Identify which cell holds the provided text, then report its (x, y) central coordinate. 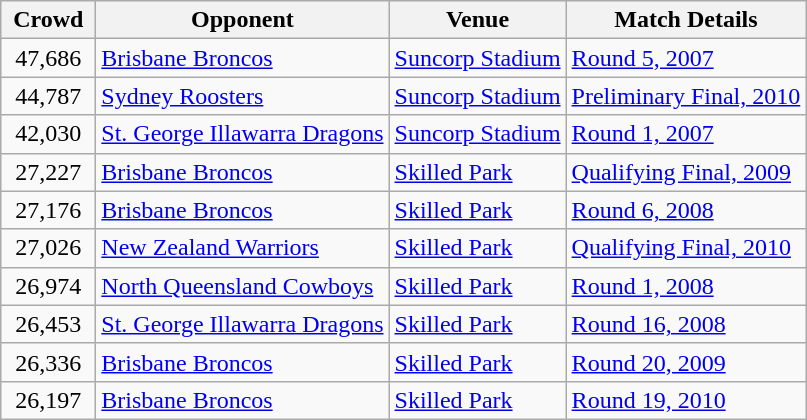
26,336 (48, 362)
Round 6, 2008 (686, 210)
Sydney Roosters (242, 96)
Round 16, 2008 (686, 324)
27,176 (48, 210)
Qualifying Final, 2009 (686, 172)
Preliminary Final, 2010 (686, 96)
North Queensland Cowboys (242, 286)
New Zealand Warriors (242, 248)
Venue (478, 20)
Qualifying Final, 2010 (686, 248)
Round 5, 2007 (686, 58)
27,227 (48, 172)
44,787 (48, 96)
47,686 (48, 58)
26,974 (48, 286)
27,026 (48, 248)
42,030 (48, 134)
26,197 (48, 400)
Round 19, 2010 (686, 400)
Round 1, 2008 (686, 286)
Round 20, 2009 (686, 362)
Crowd (48, 20)
26,453 (48, 324)
Match Details (686, 20)
Opponent (242, 20)
Round 1, 2007 (686, 134)
